Output the (x, y) coordinate of the center of the cell containing the given text.  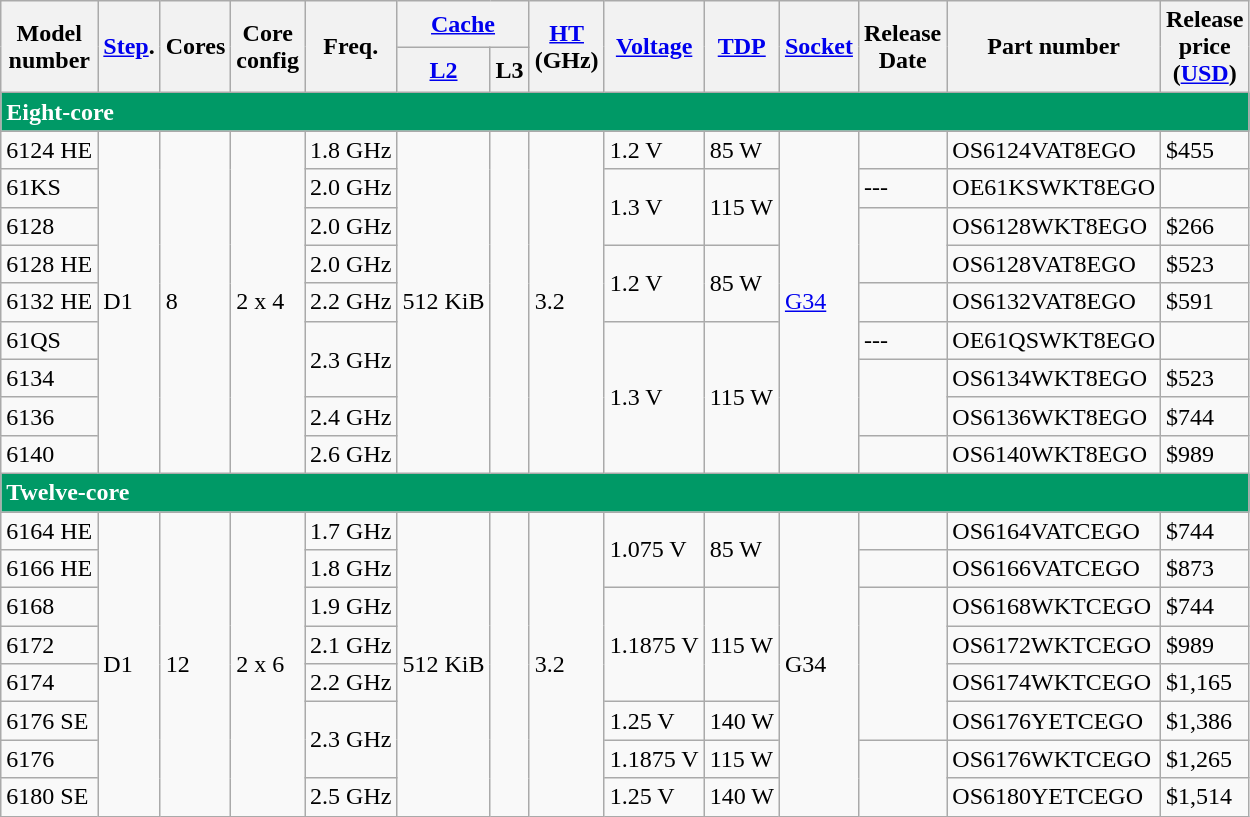
$591 (1205, 302)
6180 SE (50, 797)
OE61KSWKT8EGO (1054, 188)
1.075 V (654, 550)
6128 HE (50, 264)
6132 HE (50, 302)
OS6172WKTCEGO (1054, 645)
6172 (50, 645)
2 x 4 (268, 302)
OS6166VATCEGO (1054, 569)
Releaseprice(USD) (1205, 47)
TDP (742, 47)
OS6176YETCEGO (1054, 721)
ReleaseDate (902, 47)
OS6128WKT8EGO (1054, 226)
2.1 GHz (351, 645)
6164 HE (50, 531)
2.6 GHz (351, 454)
$455 (1205, 150)
$1,265 (1205, 759)
Coreconfig (268, 47)
OS6128VAT8EGO (1054, 264)
1.9 GHz (351, 607)
HT(GHz) (566, 47)
6136 (50, 416)
OS6168WKTCEGO (1054, 607)
6174 (50, 683)
6168 (50, 607)
OS6136WKT8EGO (1054, 416)
Freq. (351, 47)
Modelnumber (50, 47)
OS6132VAT8EGO (1054, 302)
Voltage (654, 47)
OS6174WKTCEGO (1054, 683)
$1,514 (1205, 797)
Step. (129, 47)
8 (196, 302)
OS6180YETCEGO (1054, 797)
2.4 GHz (351, 416)
6176 (50, 759)
6176 SE (50, 721)
61QS (50, 340)
2 x 6 (268, 664)
OS6164VATCEGO (1054, 531)
$266 (1205, 226)
OS6134WKT8EGO (1054, 378)
Twelve-core (625, 492)
OS6140WKT8EGO (1054, 454)
Cache (463, 24)
6134 (50, 378)
6166 HE (50, 569)
2.5 GHz (351, 797)
Eight-core (625, 112)
OS6176WKTCEGO (1054, 759)
OS6124VAT8EGO (1054, 150)
L3 (510, 70)
L2 (444, 70)
Socket (818, 47)
6140 (50, 454)
1.7 GHz (351, 531)
12 (196, 664)
OE61QSWKT8EGO (1054, 340)
$1,165 (1205, 683)
Part number (1054, 47)
$1,386 (1205, 721)
$873 (1205, 569)
61KS (50, 188)
6128 (50, 226)
Cores (196, 47)
6124 HE (50, 150)
